Locate the cell with the specified text and output its [X, Y] center coordinate. 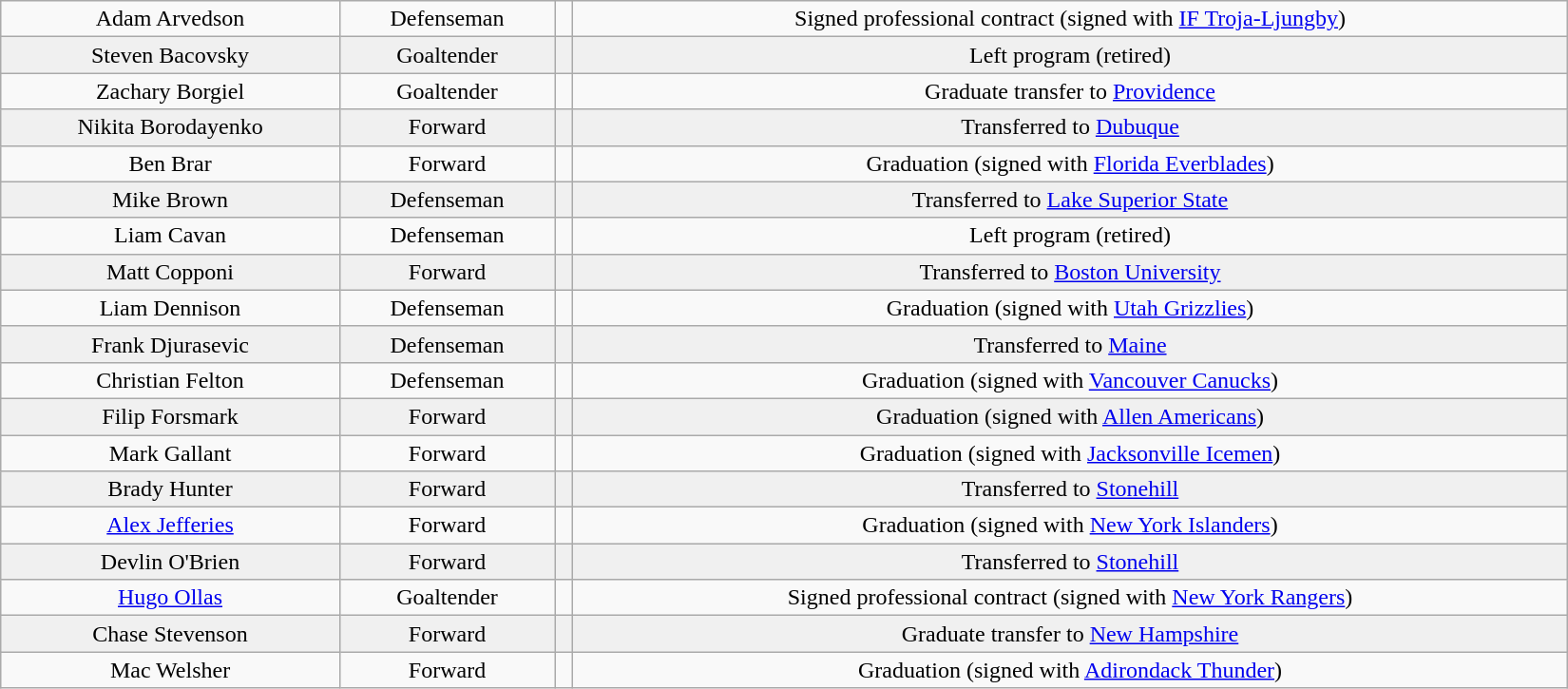
Mike Brown [171, 200]
Graduation (signed with New York Islanders) [1070, 526]
Transferred to Lake Superior State [1070, 200]
Signed professional contract (signed with New York Rangers) [1070, 598]
Nikita Borodayenko [171, 127]
Transferred to Boston University [1070, 272]
Liam Cavan [171, 236]
Mark Gallant [171, 453]
Graduate transfer to Providence [1070, 91]
Graduation (signed with Allen Americans) [1070, 416]
Matt Copponi [171, 272]
Graduation (signed with Adirondack Thunder) [1070, 670]
Graduation (signed with Florida Everblades) [1070, 163]
Alex Jefferies [171, 526]
Transferred to Maine [1070, 344]
Ben Brar [171, 163]
Graduation (signed with Utah Grizzlies) [1070, 308]
Transferred to Dubuque [1070, 127]
Liam Dennison [171, 308]
Brady Hunter [171, 489]
Mac Welsher [171, 670]
Filip Forsmark [171, 416]
Hugo Ollas [171, 598]
Signed professional contract (signed with IF Troja-Ljungby) [1070, 19]
Christian Felton [171, 380]
Devlin O'Brien [171, 562]
Graduate transfer to New Hampshire [1070, 634]
Zachary Borgiel [171, 91]
Steven Bacovsky [171, 55]
Adam Arvedson [171, 19]
Chase Stevenson [171, 634]
Frank Djurasevic [171, 344]
Graduation (signed with Jacksonville Icemen) [1070, 453]
Graduation (signed with Vancouver Canucks) [1070, 380]
